From the cell containing the given text, extract its center point as [X, Y] coordinate. 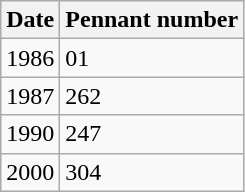
304 [152, 172]
247 [152, 134]
Date [30, 20]
Pennant number [152, 20]
2000 [30, 172]
01 [152, 58]
262 [152, 96]
1986 [30, 58]
1990 [30, 134]
1987 [30, 96]
